Search for the cell housing the specified text and yield its [X, Y] center coordinate. 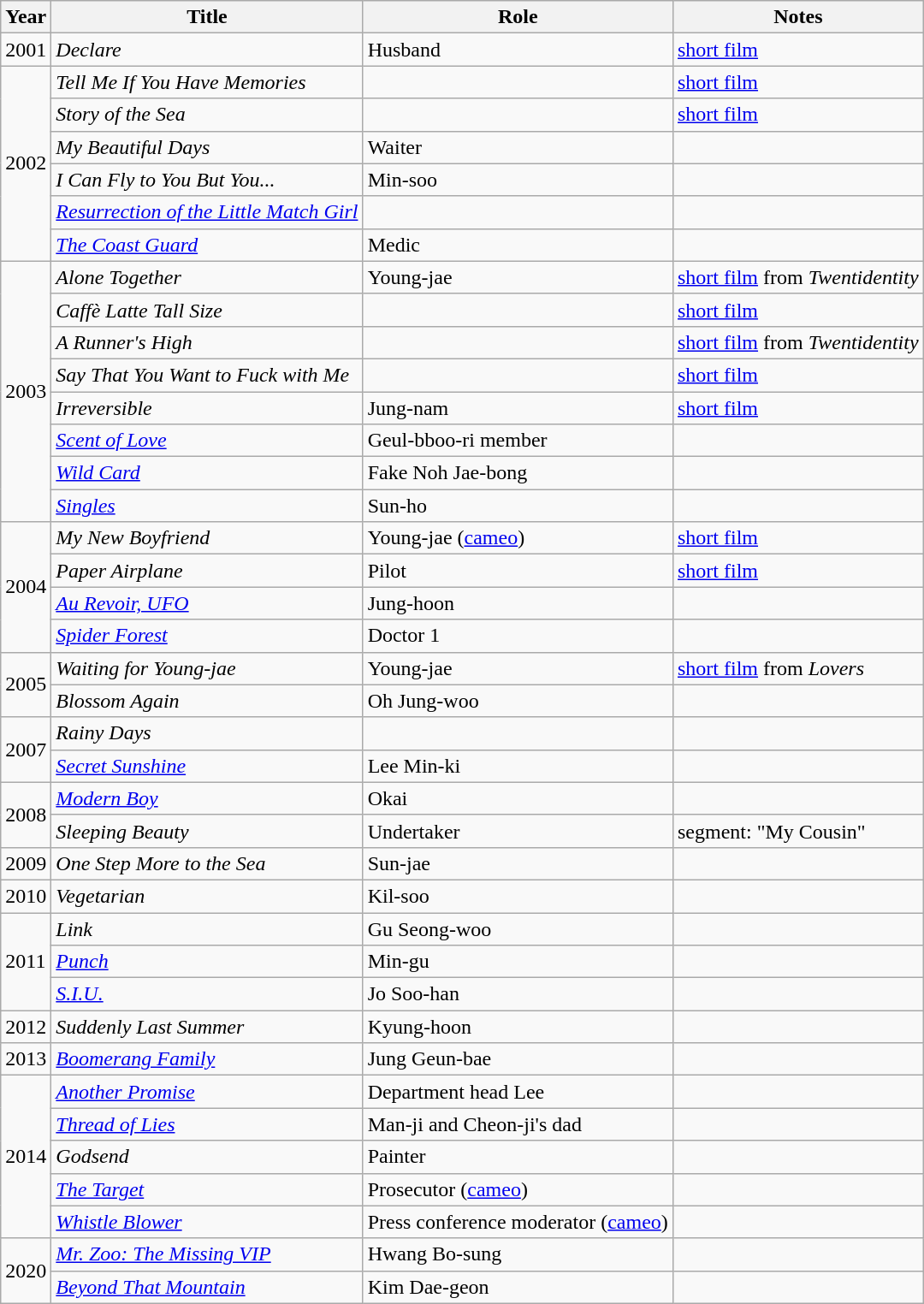
Sun-jae [518, 863]
Prosecutor (cameo) [518, 1189]
2001 [26, 50]
Min-soo [518, 180]
Beyond That Mountain [207, 1287]
Sun-ho [518, 506]
2014 [26, 1157]
Say That You Want to Fuck with Me [207, 375]
Blossom Again [207, 701]
Spider Forest [207, 636]
The Target [207, 1189]
2012 [26, 1027]
Department head Lee [518, 1092]
Gu Seong-woo [518, 928]
Min-gu [518, 962]
Boomerang Family [207, 1059]
S.I.U. [207, 994]
Okai [518, 798]
Geul-bboo-ri member [518, 441]
short film from Lovers [797, 668]
Kyung-hoon [518, 1027]
Jung Geun-bae [518, 1059]
2013 [26, 1059]
2005 [26, 685]
Punch [207, 962]
Caffè Latte Tall Size [207, 310]
Tell Me If You Have Memories [207, 82]
Hwang Bo-sung [518, 1254]
Singles [207, 506]
My New Boyfriend [207, 538]
Year [26, 17]
Another Promise [207, 1092]
A Runner's High [207, 342]
Kim Dae-geon [518, 1287]
I Can Fly to You But You... [207, 180]
Jo Soo-han [518, 994]
Declare [207, 50]
Godsend [207, 1157]
Scent of Love [207, 441]
Waiter [518, 147]
Modern Boy [207, 798]
Jung-hoon [518, 603]
Fake Noh Jae-bong [518, 473]
Waiting for Young-jae [207, 668]
Mr. Zoo: The Missing VIP [207, 1254]
2007 [26, 750]
Husband [518, 50]
Man-ji and Cheon-ji's dad [518, 1124]
Oh Jung-woo [518, 701]
Wild Card [207, 473]
2008 [26, 815]
Title [207, 17]
Paper Airplane [207, 571]
2003 [26, 391]
Whistle Blower [207, 1222]
The Coast Guard [207, 245]
Rainy Days [207, 733]
Au Revoir, UFO [207, 603]
2009 [26, 863]
Vegetarian [207, 896]
2020 [26, 1271]
Doctor 1 [518, 636]
Press conference moderator (cameo) [518, 1222]
Painter [518, 1157]
Thread of Lies [207, 1124]
One Step More to the Sea [207, 863]
Sleeping Beauty [207, 831]
Secret Sunshine [207, 766]
Irreversible [207, 408]
Suddenly Last Summer [207, 1027]
Link [207, 928]
2010 [26, 896]
Notes [797, 17]
Alone Together [207, 277]
2004 [26, 587]
My Beautiful Days [207, 147]
Undertaker [518, 831]
Lee Min-ki [518, 766]
Medic [518, 245]
Role [518, 17]
2011 [26, 961]
2002 [26, 163]
Jung-nam [518, 408]
Story of the Sea [207, 115]
Pilot [518, 571]
Young-jae (cameo) [518, 538]
segment: "My Cousin" [797, 831]
Kil-soo [518, 896]
Resurrection of the Little Match Girl [207, 212]
